Capture the cell that displays the provided text and extract its [x, y] central coordinate. 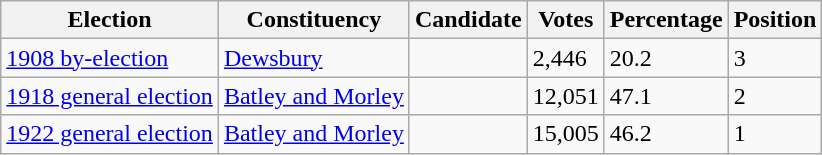
3 [775, 58]
46.2 [666, 134]
Position [775, 20]
Votes [566, 20]
Candidate [468, 20]
1908 by-election [110, 58]
Election [110, 20]
2 [775, 96]
15,005 [566, 134]
Constituency [314, 20]
1918 general election [110, 96]
2,446 [566, 58]
47.1 [666, 96]
1 [775, 134]
1922 general election [110, 134]
12,051 [566, 96]
20.2 [666, 58]
Percentage [666, 20]
Dewsbury [314, 58]
